Pinpoint the cell where the given text exists, returning its [x, y] midpoint coordinate. 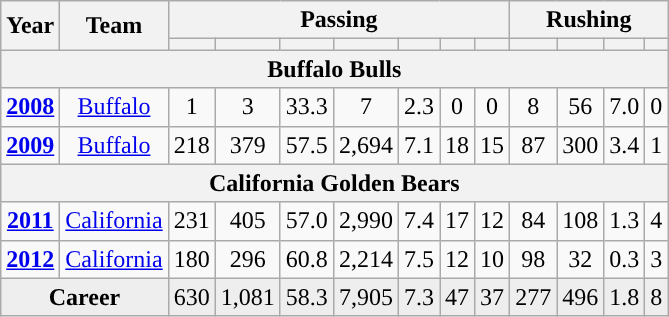
2008 [30, 107]
1.3 [624, 221]
Buffalo Bulls [334, 69]
Rushing [589, 20]
0.3 [624, 259]
296 [248, 259]
2009 [30, 145]
7,905 [366, 297]
7.5 [418, 259]
California Golden Bears [334, 183]
Passing [338, 20]
87 [534, 145]
57.5 [306, 145]
2011 [30, 221]
10 [492, 259]
84 [534, 221]
630 [192, 297]
2,214 [366, 259]
7.1 [418, 145]
47 [458, 297]
1.8 [624, 297]
7.4 [418, 221]
60.8 [306, 259]
2012 [30, 259]
57.0 [306, 221]
405 [248, 221]
7 [366, 107]
277 [534, 297]
58.3 [306, 297]
2,990 [366, 221]
180 [192, 259]
15 [492, 145]
Year [30, 26]
7.0 [624, 107]
2,694 [366, 145]
218 [192, 145]
231 [192, 221]
56 [580, 107]
300 [580, 145]
18 [458, 145]
Team [114, 26]
98 [534, 259]
108 [580, 221]
33.3 [306, 107]
2.3 [418, 107]
1,081 [248, 297]
37 [492, 297]
32 [580, 259]
Career [84, 297]
17 [458, 221]
3.4 [624, 145]
379 [248, 145]
4 [656, 221]
7.3 [418, 297]
496 [580, 297]
